Determine the (x, y) coordinate at the center of the cell enclosing the given text.  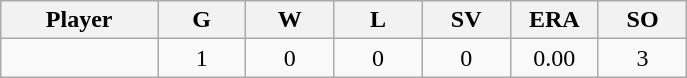
Player (80, 20)
L (378, 20)
0.00 (554, 58)
W (290, 20)
SO (642, 20)
ERA (554, 20)
SV (466, 20)
3 (642, 58)
G (202, 20)
1 (202, 58)
